From the cell containing the given text, extract its center point as (x, y) coordinate. 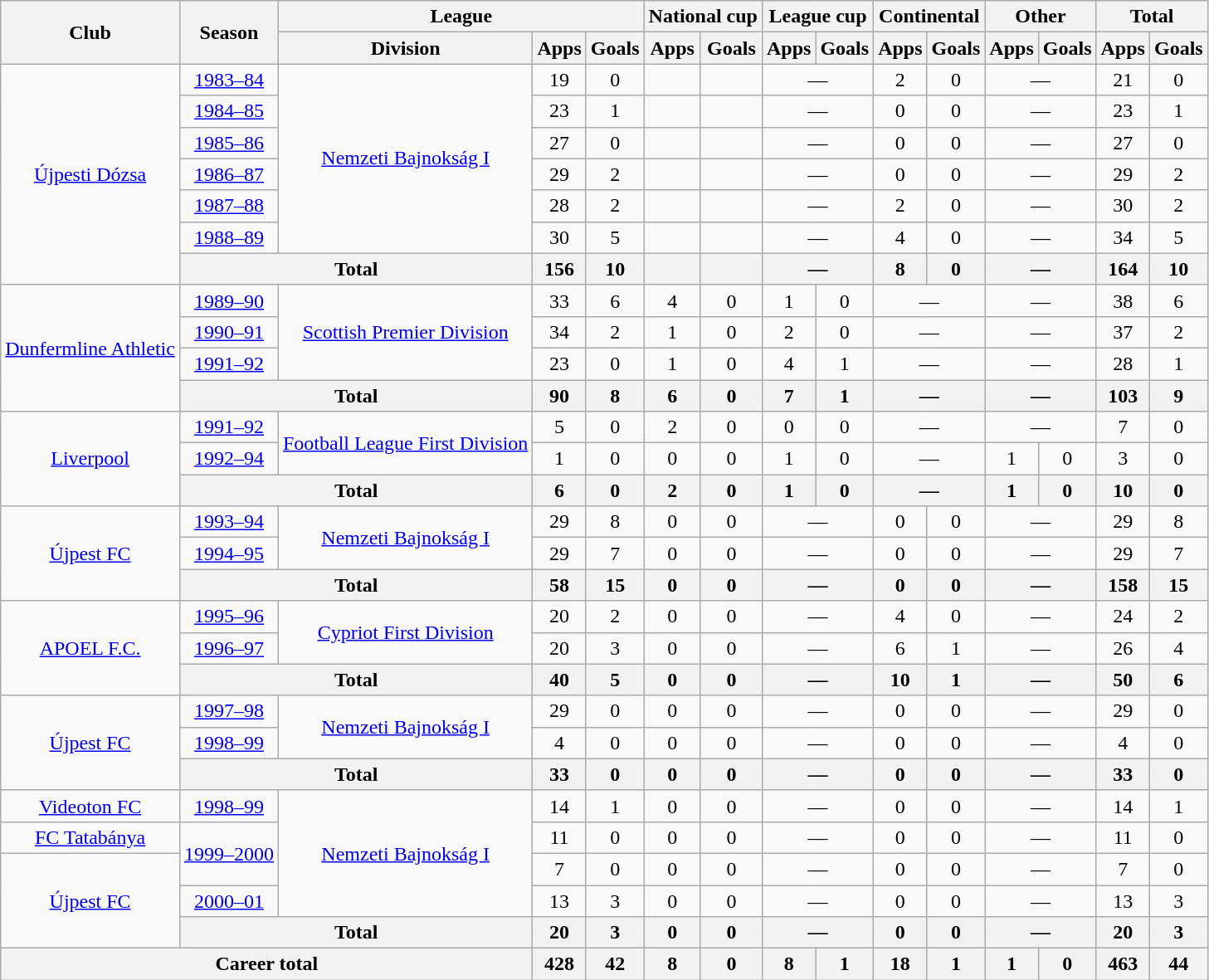
Division (405, 48)
1997–98 (229, 711)
League cup (817, 17)
Cypriot First Division (405, 632)
Career total (267, 964)
Other (1041, 17)
Liverpool (90, 459)
58 (559, 585)
50 (1123, 680)
1999–2000 (229, 853)
1989–90 (229, 300)
164 (1123, 269)
1994–95 (229, 553)
40 (559, 680)
FC Tatabánya (90, 837)
Dunfermline Athletic (90, 348)
38 (1123, 300)
1984–85 (229, 111)
League (461, 17)
44 (1178, 964)
2000–01 (229, 900)
19 (559, 80)
Club (90, 32)
National cup (703, 17)
90 (559, 396)
18 (900, 964)
428 (559, 964)
1985–86 (229, 143)
1993–94 (229, 522)
42 (615, 964)
463 (1123, 964)
1995–96 (229, 617)
1986–87 (229, 174)
1996–97 (229, 648)
103 (1123, 396)
Football League First Division (405, 443)
Season (229, 32)
Continental (929, 17)
158 (1123, 585)
24 (1123, 617)
Videoton FC (90, 806)
9 (1178, 396)
1987–88 (229, 206)
Újpesti Dózsa (90, 174)
37 (1123, 332)
1990–91 (229, 332)
1988–89 (229, 237)
Scottish Premier Division (405, 332)
1983–84 (229, 80)
21 (1123, 80)
156 (559, 269)
26 (1123, 648)
1992–94 (229, 459)
APOEL F.C. (90, 648)
